Output the (X, Y) coordinate of the center of the cell containing the given text.  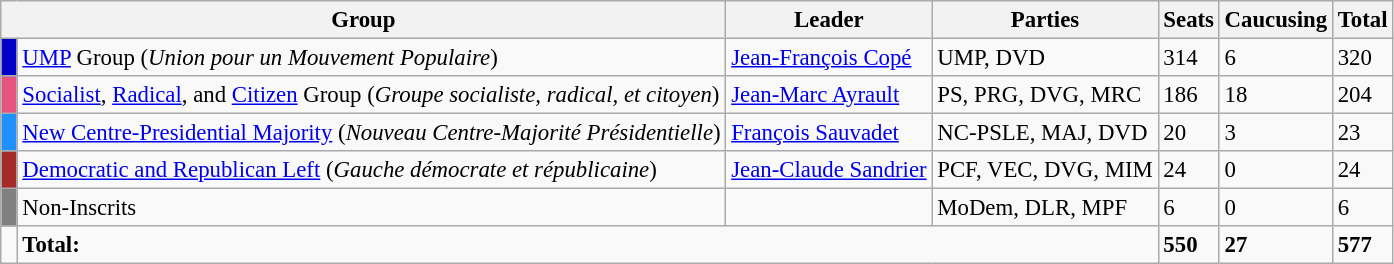
27 (1276, 245)
Leader (829, 20)
314 (1188, 58)
UMP Group (Union pour un Mouvement Populaire) (372, 58)
20 (1188, 133)
PCF, VEC, DVG, MIM (1045, 170)
PS, PRG, DVG, MRC (1045, 95)
Total: (588, 245)
18 (1276, 95)
23 (1362, 133)
Democratic and Republican Left (Gauche démocrate et républicaine) (372, 170)
Total (1362, 20)
3 (1276, 133)
Jean-Marc Ayrault (829, 95)
Jean-François Copé (829, 58)
186 (1188, 95)
UMP, DVD (1045, 58)
Jean-Claude Sandrier (829, 170)
550 (1188, 245)
François Sauvadet (829, 133)
New Centre-Presidential Majority (Nouveau Centre-Majorité Présidentielle) (372, 133)
Caucusing (1276, 20)
MoDem, DLR, MPF (1045, 208)
204 (1362, 95)
Socialist, Radical, and Citizen Group (Groupe socialiste, radical, et citoyen) (372, 95)
Group (364, 20)
NC-PSLE, MAJ, DVD (1045, 133)
Seats (1188, 20)
577 (1362, 245)
320 (1362, 58)
Non-Inscrits (372, 208)
Parties (1045, 20)
